Extract the [X, Y] coordinate from the center of the cell holding the provided text.  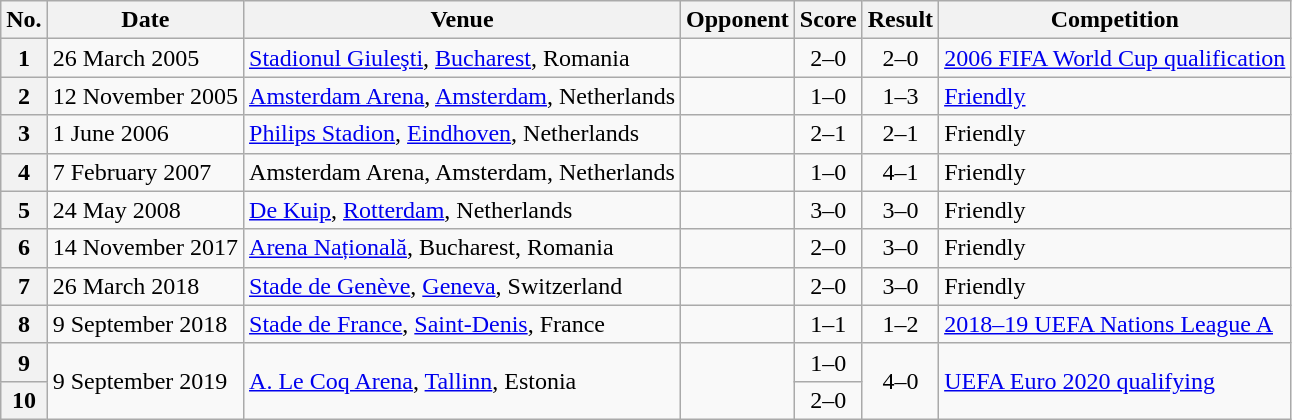
10 [24, 400]
12 November 2005 [145, 96]
Score [828, 20]
No. [24, 20]
26 March 2005 [145, 58]
1 June 2006 [145, 134]
UEFA Euro 2020 qualifying [1115, 381]
9 [24, 362]
A. Le Coq Arena, Tallinn, Estonia [462, 381]
Result [900, 20]
Competition [1115, 20]
1–3 [900, 96]
24 May 2008 [145, 210]
1–1 [828, 324]
6 [24, 248]
9 September 2018 [145, 324]
2018–19 UEFA Nations League A [1115, 324]
8 [24, 324]
1 [24, 58]
Arena Națională, Bucharest, Romania [462, 248]
1–2 [900, 324]
Venue [462, 20]
9 September 2019 [145, 381]
Philips Stadion, Eindhoven, Netherlands [462, 134]
4 [24, 172]
Stade de Genève, Geneva, Switzerland [462, 286]
4–0 [900, 381]
4–1 [900, 172]
7 [24, 286]
Stade de France, Saint-Denis, France [462, 324]
26 March 2018 [145, 286]
7 February 2007 [145, 172]
2006 FIFA World Cup qualification [1115, 58]
Stadionul Giuleşti, Bucharest, Romania [462, 58]
5 [24, 210]
2 [24, 96]
3 [24, 134]
Opponent [738, 20]
14 November 2017 [145, 248]
De Kuip, Rotterdam, Netherlands [462, 210]
Date [145, 20]
